Detect which cell encompasses the target text, then output its (X, Y) center coordinate. 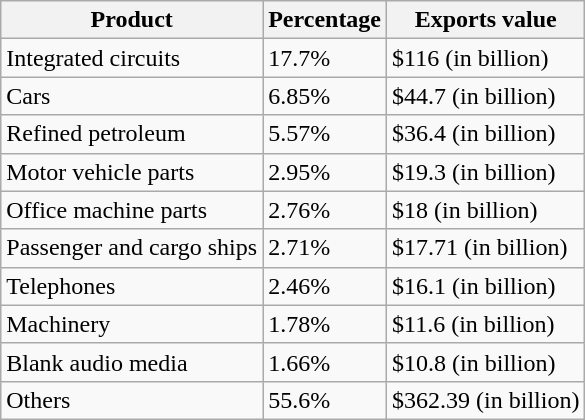
$16.1 (in billion) (486, 286)
17.7% (325, 58)
1.66% (325, 362)
Cars (132, 96)
5.57% (325, 134)
Machinery (132, 324)
$11.6 (in billion) (486, 324)
$18 (in billion) (486, 210)
$116 (in billion) (486, 58)
Percentage (325, 20)
Exports value (486, 20)
2.71% (325, 248)
$19.3 (in billion) (486, 172)
Product (132, 20)
$362.39 (in billion) (486, 400)
Others (132, 400)
Telephones (132, 286)
Blank audio media (132, 362)
Passenger and cargo ships (132, 248)
$17.71 (in billion) (486, 248)
2.46% (325, 286)
2.76% (325, 210)
2.95% (325, 172)
Office machine parts (132, 210)
6.85% (325, 96)
Refined petroleum (132, 134)
1.78% (325, 324)
55.6% (325, 400)
Motor vehicle parts (132, 172)
$10.8 (in billion) (486, 362)
$44.7 (in billion) (486, 96)
$36.4 (in billion) (486, 134)
Integrated circuits (132, 58)
